Locate the cell with the specified text and output its [x, y] center coordinate. 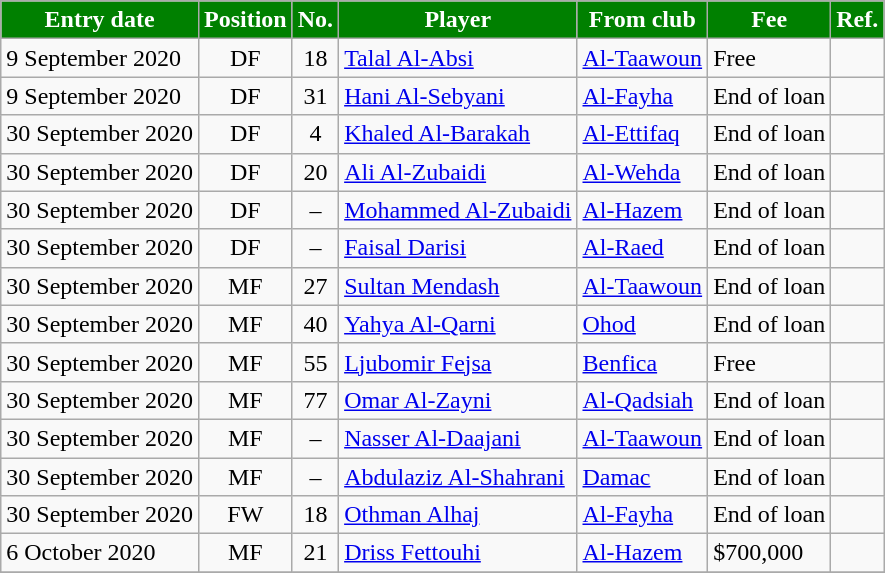
Al-Raed [642, 248]
4 [315, 134]
Fee [770, 20]
No. [315, 20]
Entry date [100, 20]
From club [642, 20]
Al-Ettifaq [642, 134]
Position [245, 20]
6 October 2020 [100, 553]
Ljubomir Fejsa [458, 362]
31 [315, 96]
Driss Fettouhi [458, 553]
Player [458, 20]
Ali Al-Zubaidi [458, 172]
Benfica [642, 362]
Damac [642, 477]
Yahya Al-Qarni [458, 324]
Mohammed Al-Zubaidi [458, 210]
Abdulaziz Al-Shahrani [458, 477]
Al-Wehda [642, 172]
Hani Al-Sebyani [458, 96]
Ohod [642, 324]
55 [315, 362]
Khaled Al-Barakah [458, 134]
Talal Al-Absi [458, 58]
Ref. [858, 20]
77 [315, 400]
20 [315, 172]
40 [315, 324]
Al-Qadsiah [642, 400]
Faisal Darisi [458, 248]
27 [315, 286]
Omar Al-Zayni [458, 400]
$700,000 [770, 553]
Sultan Mendash [458, 286]
Nasser Al-Daajani [458, 438]
21 [315, 553]
FW [245, 515]
Othman Alhaj [458, 515]
